From the cell containing the given text, extract its center point as (x, y) coordinate. 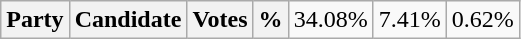
34.08% (330, 20)
% (270, 20)
Votes (220, 20)
Candidate (128, 20)
Party (35, 20)
0.62% (482, 20)
7.41% (410, 20)
